Find where the given text appears and provide that cell's center as [x, y] coordinate. 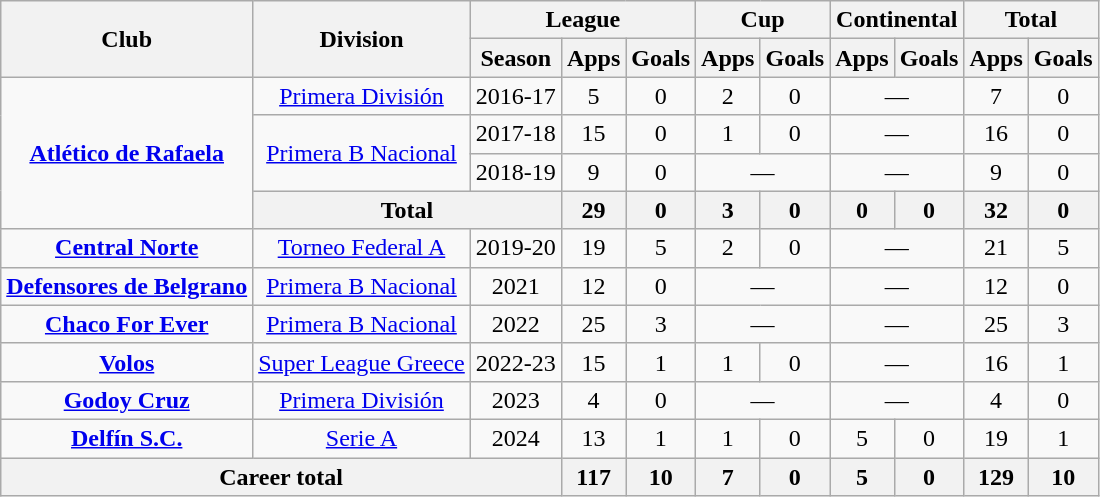
2017-18 [516, 134]
Cup [763, 20]
2024 [516, 438]
Season [516, 58]
13 [593, 438]
Continental [897, 20]
Atlético de Rafaela [127, 153]
32 [996, 210]
Central Norte [127, 248]
Defensores de Belgrano [127, 286]
Career total [282, 477]
2019-20 [516, 248]
Super League Greece [362, 362]
Godoy Cruz [127, 400]
29 [593, 210]
2016-17 [516, 96]
Serie A [362, 438]
129 [996, 477]
21 [996, 248]
2022-23 [516, 362]
Club [127, 39]
2018-19 [516, 172]
Volos [127, 362]
117 [593, 477]
Division [362, 39]
Chaco For Ever [127, 324]
Torneo Federal A [362, 248]
2023 [516, 400]
Delfín S.C. [127, 438]
League [582, 20]
2021 [516, 286]
2022 [516, 324]
